Search for the cell housing the specified text and yield its (x, y) center coordinate. 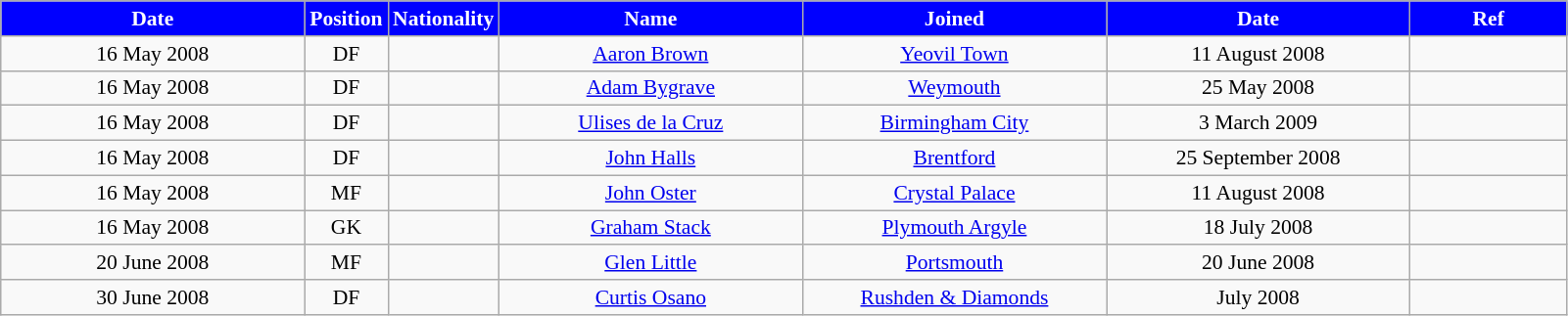
Aaron Brown (650, 54)
Name (650, 19)
Brentford (954, 158)
3 March 2009 (1259, 123)
Nationality (443, 19)
Ulises de la Cruz (650, 123)
Position (347, 19)
Graham Stack (650, 228)
John Oster (650, 193)
Yeovil Town (954, 54)
Birmingham City (954, 123)
Curtis Osano (650, 297)
Portsmouth (954, 263)
Adam Bygrave (650, 88)
Weymouth (954, 88)
Joined (954, 19)
Ref (1489, 19)
GK (347, 228)
25 May 2008 (1259, 88)
John Halls (650, 158)
July 2008 (1259, 297)
Plymouth Argyle (954, 228)
30 June 2008 (153, 297)
18 July 2008 (1259, 228)
Glen Little (650, 263)
Crystal Palace (954, 193)
25 September 2008 (1259, 158)
Rushden & Diamonds (954, 297)
